Output the [x, y] coordinate of the center of the cell containing the given text.  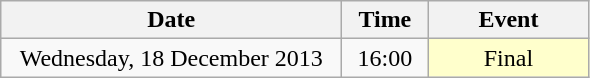
Time [385, 20]
Event [508, 20]
16:00 [385, 58]
Date [172, 20]
Wednesday, 18 December 2013 [172, 58]
Final [508, 58]
